Find where the given text appears and provide that cell's center as [x, y] coordinate. 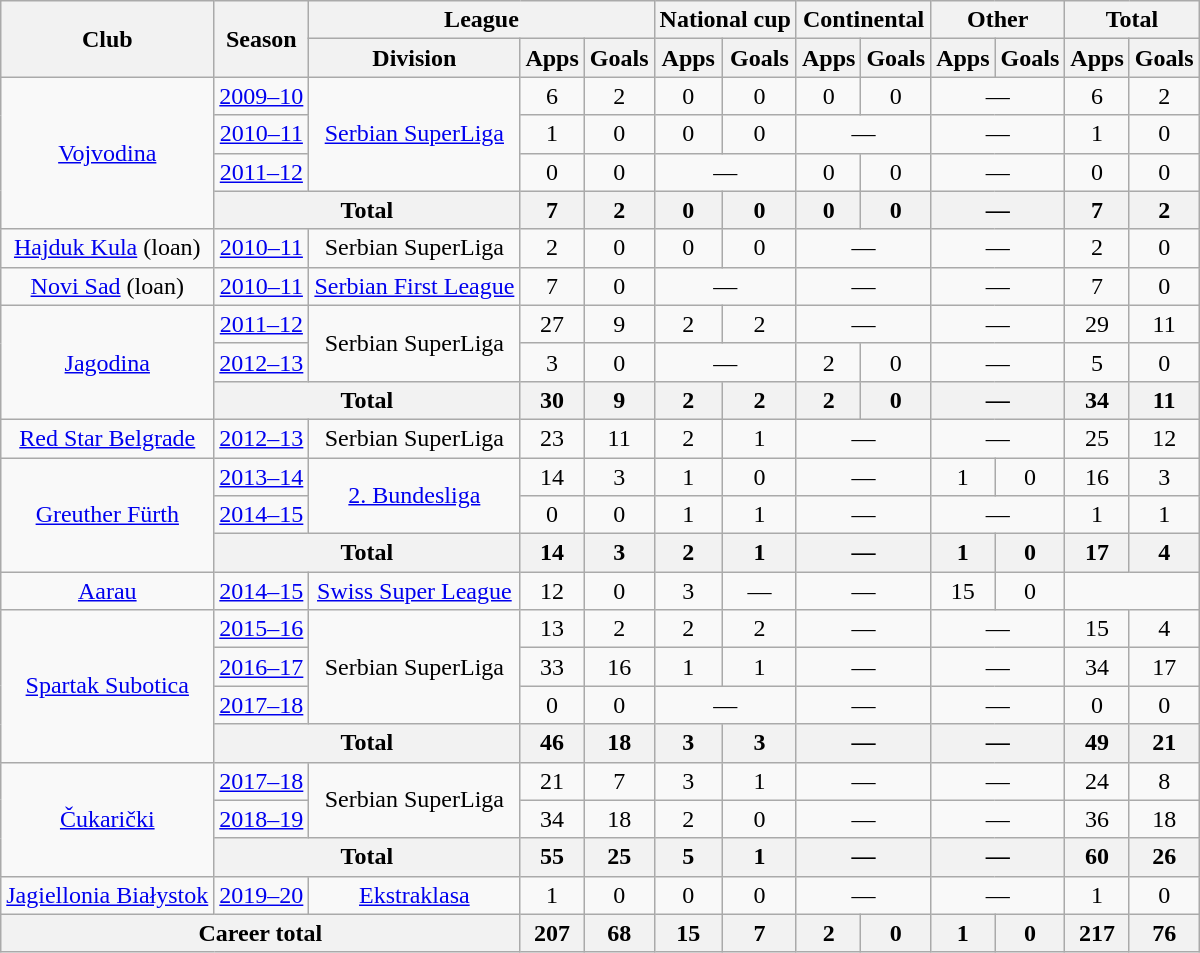
68 [619, 933]
Jagodina [108, 362]
Club [108, 39]
26 [1164, 857]
2013–14 [262, 477]
30 [552, 400]
2018–19 [262, 819]
Čukarički [108, 819]
49 [1097, 743]
Career total [260, 933]
2019–20 [262, 895]
24 [1097, 781]
29 [1097, 324]
36 [1097, 819]
Greuther Fürth [108, 515]
8 [1164, 781]
Continental [863, 20]
2016–17 [262, 667]
Serbian First League [414, 286]
Spartak Subotica [108, 686]
Red Star Belgrade [108, 438]
76 [1164, 933]
217 [1097, 933]
Ekstraklasa [414, 895]
55 [552, 857]
33 [552, 667]
Aarau [108, 591]
Hajduk Kula (loan) [108, 248]
Swiss Super League [414, 591]
League [482, 20]
Other [998, 20]
2. Bundesliga [414, 496]
Division [414, 58]
Vojvodina [108, 153]
46 [552, 743]
National cup [725, 20]
60 [1097, 857]
Jagiellonia Białystok [108, 895]
2015–16 [262, 629]
Novi Sad (loan) [108, 286]
Season [262, 39]
207 [552, 933]
23 [552, 438]
13 [552, 629]
2009–10 [262, 96]
27 [552, 324]
